Find where the given text appears and provide that cell's center as [x, y] coordinate. 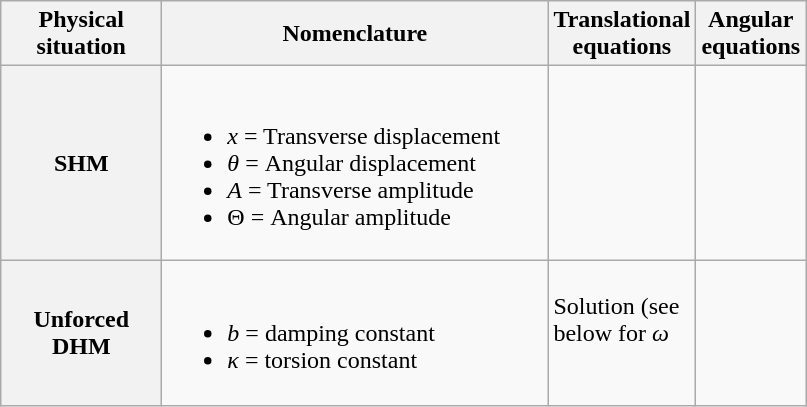
Solution (see below for ω [622, 333]
Unforced DHM [82, 333]
x = Transverse displacementθ = Angular displacementA = Transverse amplitudeΘ = Angular amplitude [355, 163]
Translational equations [622, 34]
SHM [82, 163]
Physical situation [82, 34]
Angular equations [751, 34]
b = damping constantκ = torsion constant [355, 333]
Nomenclature [355, 34]
